For the text-containing cell, return its midpoint in [X, Y] coordinate format. 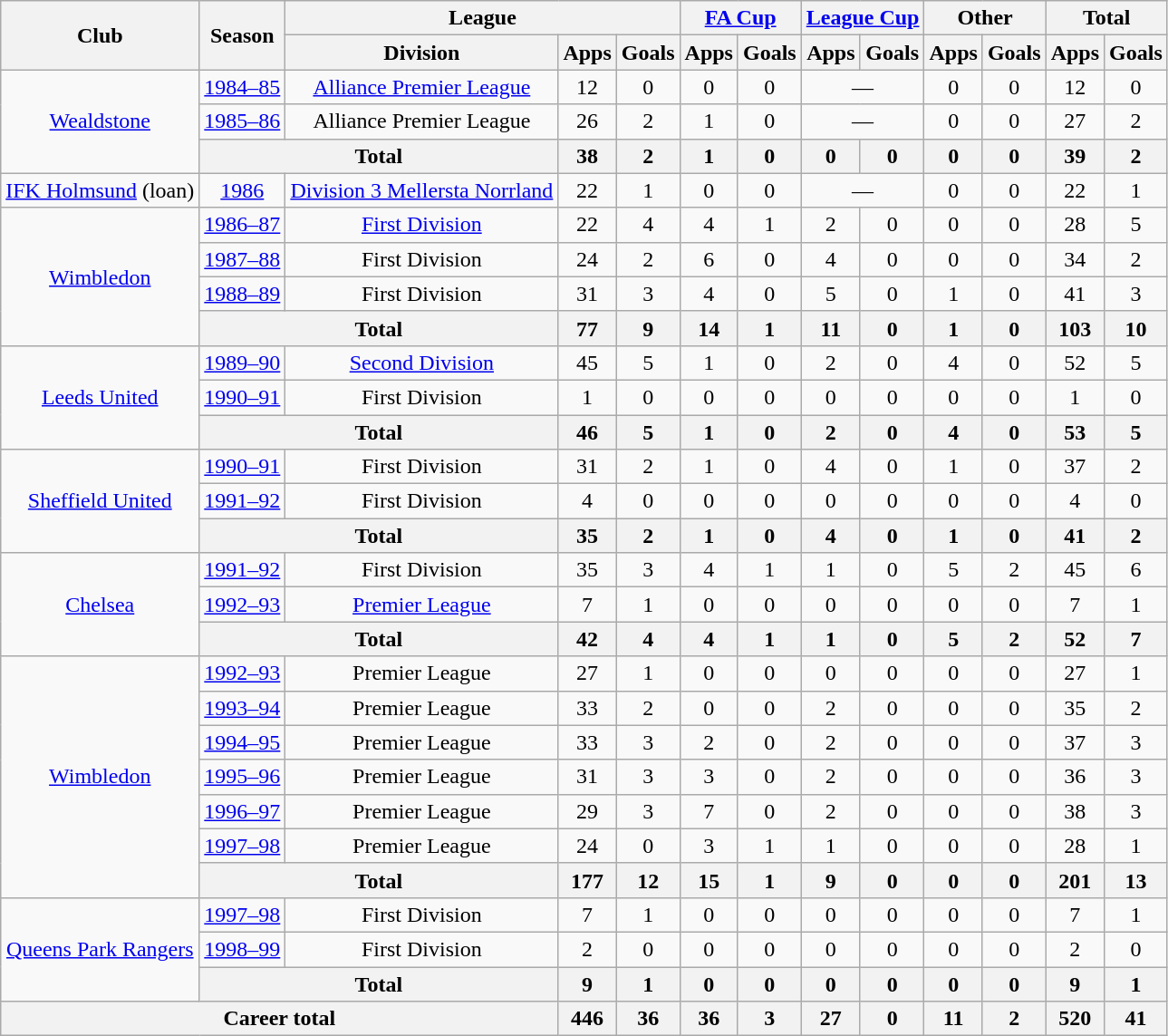
League [482, 18]
Leeds United [100, 397]
15 [709, 880]
34 [1075, 259]
446 [587, 1019]
Career total [279, 1019]
520 [1075, 1019]
Division 3 Mellersta Norrland [422, 190]
1988–89 [243, 294]
IFK Holmsund (loan) [100, 190]
1995–96 [243, 777]
1994–95 [243, 742]
Chelsea [100, 605]
Second Division [422, 363]
Club [100, 35]
Other [985, 18]
29 [587, 811]
1996–97 [243, 811]
1986 [243, 190]
1986–87 [243, 225]
10 [1136, 328]
201 [1075, 880]
Queens Park Rangers [100, 949]
1998–99 [243, 949]
1989–90 [243, 363]
1987–88 [243, 259]
53 [1075, 432]
46 [587, 432]
Wealdstone [100, 121]
Season [243, 35]
1985–86 [243, 121]
Sheffield United [100, 501]
1984–85 [243, 87]
13 [1136, 880]
1993–94 [243, 708]
FA Cup [740, 18]
77 [587, 328]
39 [1075, 156]
Division [422, 53]
42 [587, 639]
26 [587, 121]
103 [1075, 328]
League Cup [863, 18]
14 [709, 328]
177 [587, 880]
